Scan for the cell matching the given text and deliver its (X, Y) coordinate at center. 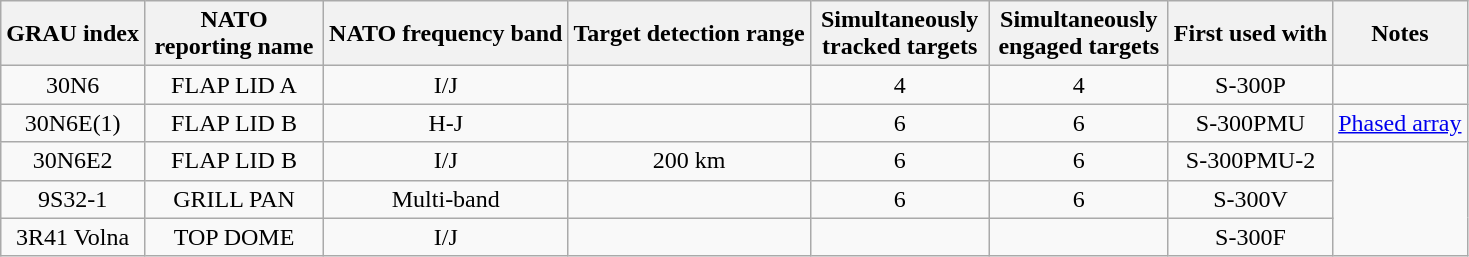
Target detection range (689, 34)
NATO frequency band (446, 34)
S-300P (1250, 85)
S-300F (1250, 237)
TOP DOME (234, 237)
30N6E(1) (73, 123)
Simultaneously tracked targets (900, 34)
NATO reporting name (234, 34)
Notes (1400, 34)
First used with (1250, 34)
H-J (446, 123)
30N6E2 (73, 161)
9S32-1 (73, 199)
Multi-band (446, 199)
Simultaneously engaged targets (1078, 34)
200 km (689, 161)
Phased array (1400, 123)
GRILL PAN (234, 199)
S-300PMU-2 (1250, 161)
S-300V (1250, 199)
GRAU index (73, 34)
S-300PMU (1250, 123)
3R41 Volna (73, 237)
FLAP LID A (234, 85)
30N6 (73, 85)
